Pinpoint the cell where the given text exists, returning its (X, Y) midpoint coordinate. 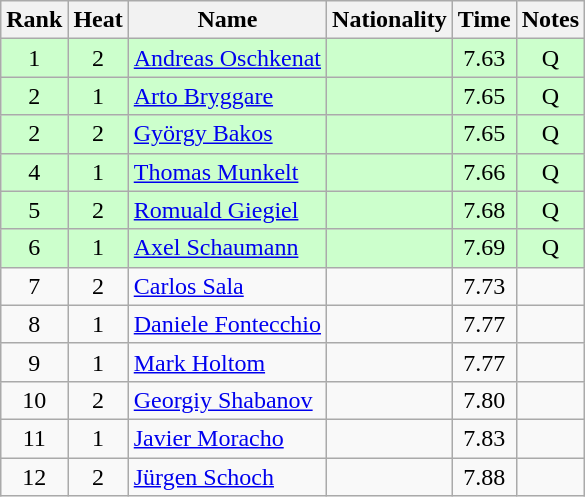
Arto Bryggare (227, 96)
7.68 (484, 210)
György Bakos (227, 134)
Rank (34, 20)
Name (227, 20)
12 (34, 477)
7.63 (484, 58)
Georgiy Shabanov (227, 400)
4 (34, 172)
6 (34, 248)
Mark Holtom (227, 362)
Carlos Sala (227, 286)
Axel Schaumann (227, 248)
7.66 (484, 172)
8 (34, 324)
Notes (550, 20)
Thomas Munkelt (227, 172)
10 (34, 400)
9 (34, 362)
Andreas Oschkenat (227, 58)
Heat (98, 20)
Javier Moracho (227, 438)
5 (34, 210)
7.88 (484, 477)
7.80 (484, 400)
Romuald Giegiel (227, 210)
7.73 (484, 286)
7.83 (484, 438)
Daniele Fontecchio (227, 324)
Jürgen Schoch (227, 477)
Nationality (390, 20)
11 (34, 438)
7.69 (484, 248)
7 (34, 286)
Time (484, 20)
